Return the (X, Y) coordinate for the center point of the cell that contains the specified text.  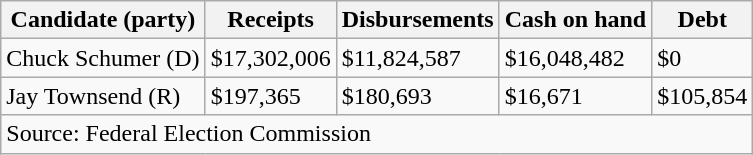
$105,854 (702, 96)
$16,671 (575, 96)
Candidate (party) (103, 20)
$17,302,006 (270, 58)
$0 (702, 58)
Source: Federal Election Commission (377, 134)
Cash on hand (575, 20)
Disbursements (418, 20)
Jay Townsend (R) (103, 96)
Chuck Schumer (D) (103, 58)
$180,693 (418, 96)
$16,048,482 (575, 58)
Receipts (270, 20)
$197,365 (270, 96)
$11,824,587 (418, 58)
Debt (702, 20)
